Provide the (x, y) coordinate of the cell's center where the given text is located.  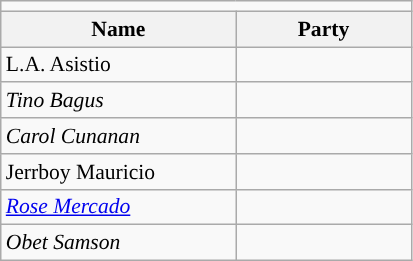
Name (118, 29)
Obet Samson (118, 243)
Jerrboy Mauricio (118, 172)
Carol Cunanan (118, 136)
L.A. Asistio (118, 65)
Tino Bagus (118, 101)
Party (324, 29)
Rose Mercado (118, 207)
